Identify which cell holds the provided text, then report its [x, y] central coordinate. 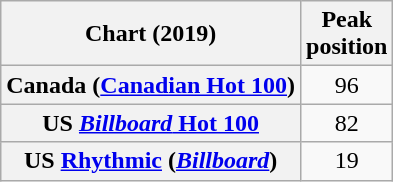
19 [347, 161]
US Billboard Hot 100 [151, 123]
US Rhythmic (Billboard) [151, 161]
96 [347, 85]
Canada (Canadian Hot 100) [151, 85]
Chart (2019) [151, 34]
Peakposition [347, 34]
82 [347, 123]
